Return the [x, y] coordinate for the center point of the cell that contains the specified text.  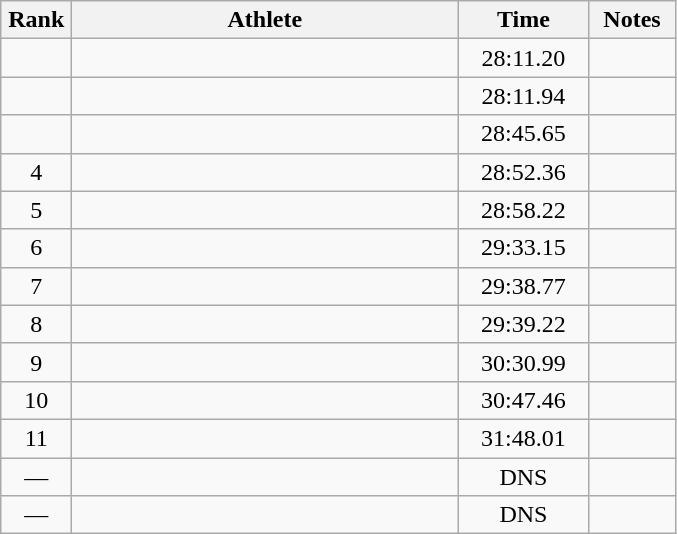
28:52.36 [524, 172]
11 [36, 438]
29:39.22 [524, 324]
Rank [36, 20]
29:33.15 [524, 248]
31:48.01 [524, 438]
10 [36, 400]
28:11.94 [524, 96]
29:38.77 [524, 286]
28:45.65 [524, 134]
30:30.99 [524, 362]
Time [524, 20]
7 [36, 286]
Athlete [265, 20]
8 [36, 324]
28:11.20 [524, 58]
4 [36, 172]
5 [36, 210]
6 [36, 248]
Notes [632, 20]
30:47.46 [524, 400]
9 [36, 362]
28:58.22 [524, 210]
